Identify which cell holds the provided text, then report its (X, Y) central coordinate. 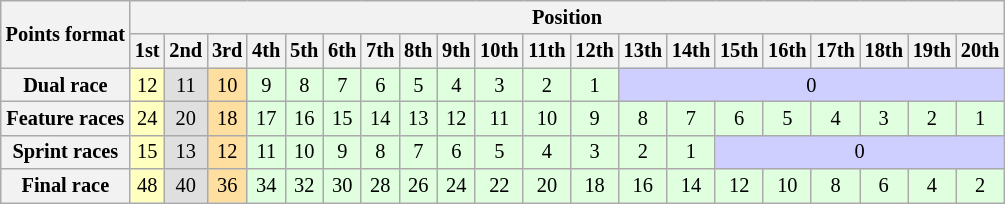
3rd (227, 51)
Feature races (66, 118)
14th (691, 51)
8th (418, 51)
34 (266, 186)
13th (643, 51)
26 (418, 186)
19th (932, 51)
20th (980, 51)
7th (380, 51)
10th (499, 51)
16th (787, 51)
2nd (186, 51)
Final race (66, 186)
40 (186, 186)
18th (884, 51)
22 (499, 186)
4th (266, 51)
Points format (66, 34)
Sprint races (66, 152)
1st (148, 51)
5th (304, 51)
11th (546, 51)
17 (266, 118)
6th (342, 51)
48 (148, 186)
Dual race (66, 85)
17th (835, 51)
32 (304, 186)
12th (594, 51)
36 (227, 186)
28 (380, 186)
15th (739, 51)
9th (456, 51)
Position (567, 17)
30 (342, 186)
